Determine the [X, Y] coordinate at the center of the cell enclosing the given text.  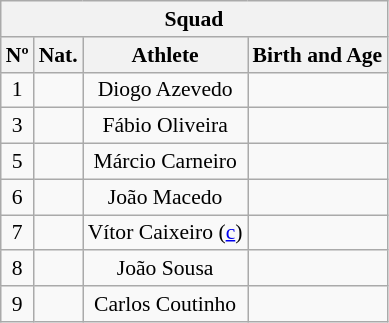
1 [18, 90]
Márcio Carneiro [166, 162]
João Macedo [166, 197]
6 [18, 197]
3 [18, 126]
Birth and Age [318, 55]
Diogo Azevedo [166, 90]
João Sousa [166, 269]
9 [18, 304]
Nat. [58, 55]
5 [18, 162]
Vítor Caixeiro (c) [166, 233]
Athlete [166, 55]
Squad [194, 19]
8 [18, 269]
Carlos Coutinho [166, 304]
Fábio Oliveira [166, 126]
Nº [18, 55]
7 [18, 233]
